Locate the cell with the specified text and output its [X, Y] center coordinate. 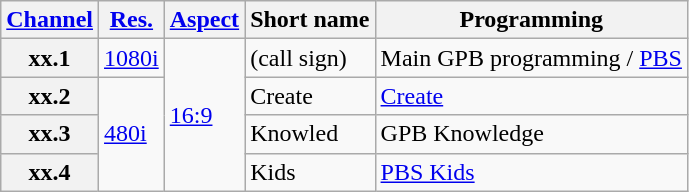
Main GPB programming / PBS [531, 58]
16:9 [204, 115]
xx.4 [50, 172]
Channel [50, 20]
1080i [132, 58]
Kids [310, 172]
xx.2 [50, 96]
Knowled [310, 134]
GPB Knowledge [531, 134]
480i [132, 134]
(call sign) [310, 58]
xx.3 [50, 134]
Aspect [204, 20]
Res. [132, 20]
Programming [531, 20]
PBS Kids [531, 172]
xx.1 [50, 58]
Short name [310, 20]
